Detect which cell encompasses the target text, then output its (x, y) center coordinate. 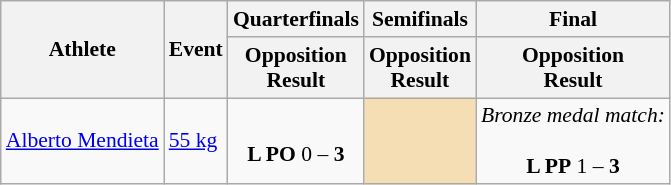
Bronze medal match:L PP 1 – 3 (573, 142)
Event (196, 50)
Final (573, 19)
Athlete (82, 50)
Quarterfinals (296, 19)
55 kg (196, 142)
Alberto Mendieta (82, 142)
Semifinals (420, 19)
L PO 0 – 3 (296, 142)
